Return [X, Y] of the center of cell containing provided text 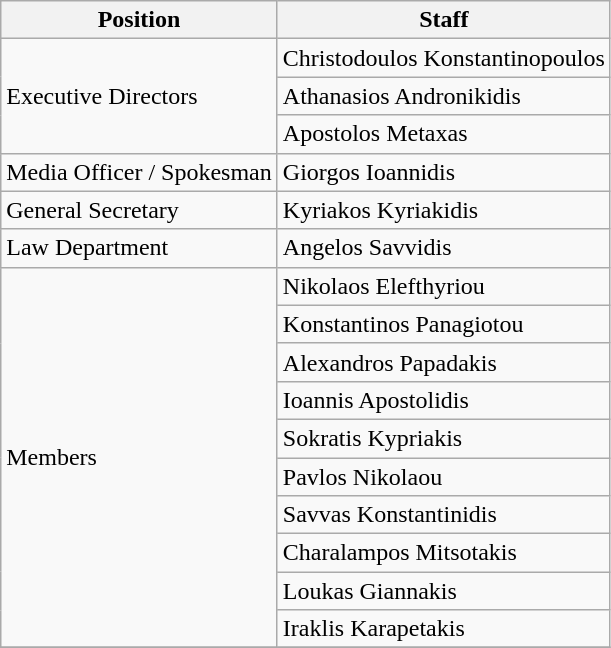
Ioannis Apostolidis [444, 400]
Savvas Konstantinidis [444, 515]
Media Officer / Spokesman [140, 172]
Nikolaos Elefthyriou [444, 286]
Staff [444, 20]
Iraklis Karapetakis [444, 629]
Executive Directors [140, 96]
Position [140, 20]
Giorgos Ioannidis [444, 172]
Law Department [140, 248]
Alexandros Papadakis [444, 362]
Members [140, 458]
Loukas Giannakis [444, 591]
General Secretary [140, 210]
Konstantinos Panagiotou [444, 324]
Pavlos Nikolaou [444, 477]
Charalampos Mitsotakis [444, 553]
Kyriakos Kyriakidis [444, 210]
Angelos Savvidis [444, 248]
Sokratis Kypriakis [444, 438]
Apostolos Metaxas [444, 134]
Athanasios Andronikidis [444, 96]
Christodoulos Konstantinopoulos [444, 58]
